Determine the [x, y] coordinate at the center of the cell enclosing the given text.  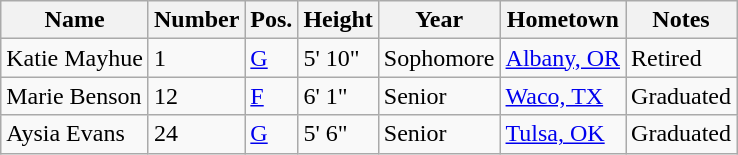
Aysia Evans [75, 134]
Sophomore [439, 58]
Year [439, 20]
Waco, TX [563, 96]
F [272, 96]
Notes [682, 20]
6' 1" [338, 96]
Height [338, 20]
Albany, OR [563, 58]
Retired [682, 58]
Marie Benson [75, 96]
24 [196, 134]
1 [196, 58]
12 [196, 96]
Katie Mayhue [75, 58]
Name [75, 20]
Tulsa, OK [563, 134]
5' 6" [338, 134]
Hometown [563, 20]
Number [196, 20]
Pos. [272, 20]
5' 10" [338, 58]
